Search for the cell housing the specified text and yield its [X, Y] center coordinate. 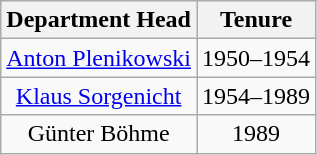
1989 [256, 134]
Department Head [99, 20]
Klaus Sorgenicht [99, 96]
Tenure [256, 20]
1950–1954 [256, 58]
1954–1989 [256, 96]
Günter Böhme [99, 134]
Anton Plenikowski [99, 58]
